Locate the cell with the specified text and output its [x, y] center coordinate. 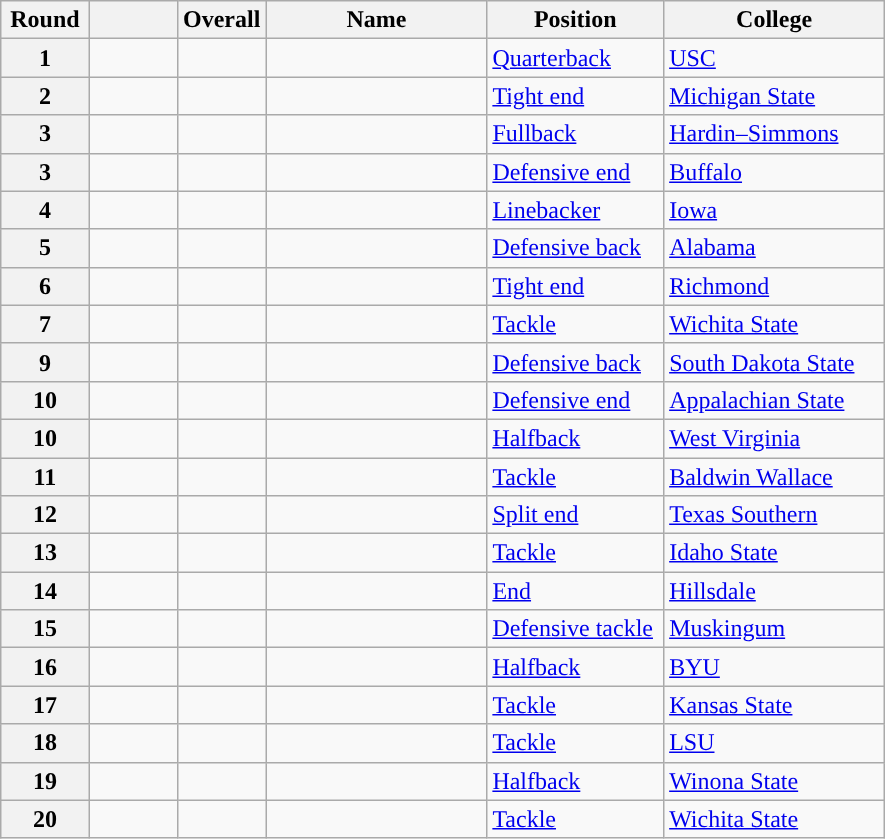
Defensive tackle [576, 629]
2 [45, 96]
Texas Southern [774, 515]
Hardin–Simmons [774, 134]
Richmond [774, 286]
16 [45, 667]
Iowa [774, 210]
End [576, 591]
Idaho State [774, 553]
South Dakota State [774, 362]
Baldwin Wallace [774, 477]
Fullback [576, 134]
West Virginia [774, 438]
12 [45, 515]
1 [45, 58]
Kansas State [774, 705]
Quarterback [576, 58]
5 [45, 248]
13 [45, 553]
19 [45, 781]
Linebacker [576, 210]
9 [45, 362]
11 [45, 477]
BYU [774, 667]
Split end [576, 515]
Hillsdale [774, 591]
7 [45, 324]
4 [45, 210]
14 [45, 591]
Muskingum [774, 629]
Alabama [774, 248]
Overall [222, 20]
6 [45, 286]
18 [45, 743]
20 [45, 819]
Winona State [774, 781]
Position [576, 20]
LSU [774, 743]
USC [774, 58]
Michigan State [774, 96]
Appalachian State [774, 400]
Round [45, 20]
Buffalo [774, 172]
College [774, 20]
17 [45, 705]
Name [376, 20]
15 [45, 629]
